Identify which cell holds the provided text, then report its (x, y) central coordinate. 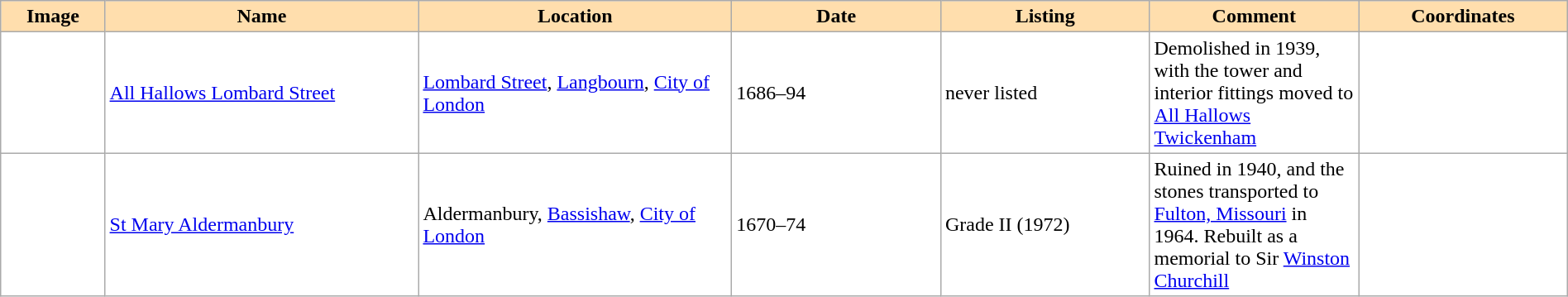
Date (837, 17)
St Mary Aldermanbury (261, 225)
1686–94 (837, 93)
Demolished in 1939, with the tower and interior fittings moved to All Hallows Twickenham (1254, 93)
Image (53, 17)
All Hallows Lombard Street (261, 93)
Ruined in 1940, and the stones transported to Fulton, Missouri in 1964. Rebuilt as a memorial to Sir Winston Churchill (1254, 225)
Lombard Street, Langbourn, City of London (576, 93)
Grade II (1972) (1045, 225)
Location (576, 17)
Listing (1045, 17)
Coordinates (1464, 17)
1670–74 (837, 225)
never listed (1045, 93)
Name (261, 17)
Comment (1254, 17)
Aldermanbury, Bassishaw, City of London (576, 225)
